Return (X, Y) of the center of cell containing provided text 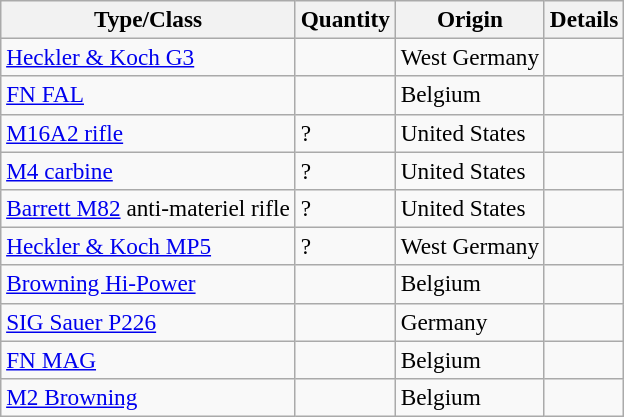
SIG Sauer P226 (148, 322)
Details (584, 19)
Barrett M82 anti-materiel rifle (148, 208)
Type/Class (148, 19)
FN MAG (148, 359)
Heckler & Koch G3 (148, 57)
FN FAL (148, 95)
Germany (470, 322)
M2 Browning (148, 397)
Browning Hi-Power (148, 284)
Heckler & Koch MP5 (148, 246)
Quantity (345, 19)
M4 carbine (148, 170)
Origin (470, 19)
M16A2 rifle (148, 133)
